Locate the cell with the specified text and output its (X, Y) center coordinate. 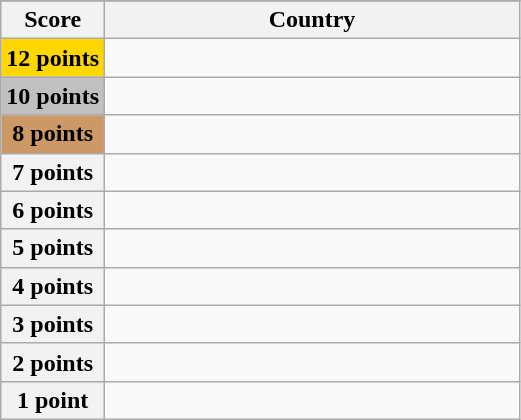
12 points (53, 58)
4 points (53, 286)
7 points (53, 172)
10 points (53, 96)
8 points (53, 134)
5 points (53, 248)
2 points (53, 362)
6 points (53, 210)
Score (53, 20)
1 point (53, 400)
Country (312, 20)
3 points (53, 324)
